Provide the (x, y) coordinate of the cell's center where the given text is located.  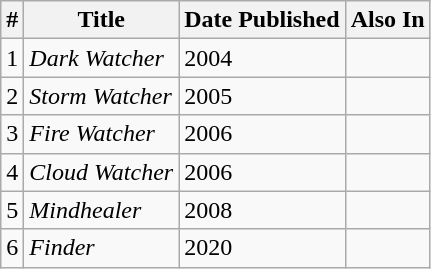
Storm Watcher (102, 96)
2005 (262, 96)
Finder (102, 248)
Title (102, 20)
5 (12, 210)
Also In (388, 20)
2008 (262, 210)
1 (12, 58)
# (12, 20)
2 (12, 96)
4 (12, 172)
2004 (262, 58)
Date Published (262, 20)
Cloud Watcher (102, 172)
Fire Watcher (102, 134)
6 (12, 248)
2020 (262, 248)
Mindhealer (102, 210)
3 (12, 134)
Dark Watcher (102, 58)
